For the text-containing cell, return its midpoint in [X, Y] coordinate format. 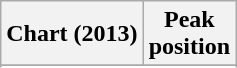
Chart (2013) [72, 34]
Peakposition [189, 34]
